From the cell containing the given text, extract its center point as (X, Y) coordinate. 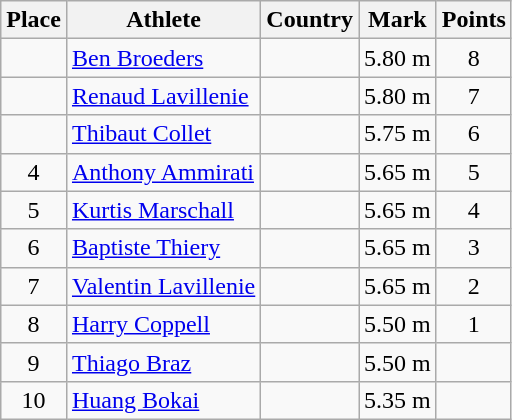
1 (474, 324)
10 (34, 400)
Country (310, 20)
Points (474, 20)
Place (34, 20)
Anthony Ammirati (163, 172)
Athlete (163, 20)
Renaud Lavillenie (163, 96)
Harry Coppell (163, 324)
5.75 m (398, 134)
Thiago Braz (163, 362)
Ben Broeders (163, 58)
Thibaut Collet (163, 134)
2 (474, 286)
Valentin Lavillenie (163, 286)
Kurtis Marschall (163, 210)
Mark (398, 20)
3 (474, 248)
5.35 m (398, 400)
Baptiste Thiery (163, 248)
9 (34, 362)
Huang Bokai (163, 400)
